Scan for the cell matching the given text and deliver its [X, Y] coordinate at center. 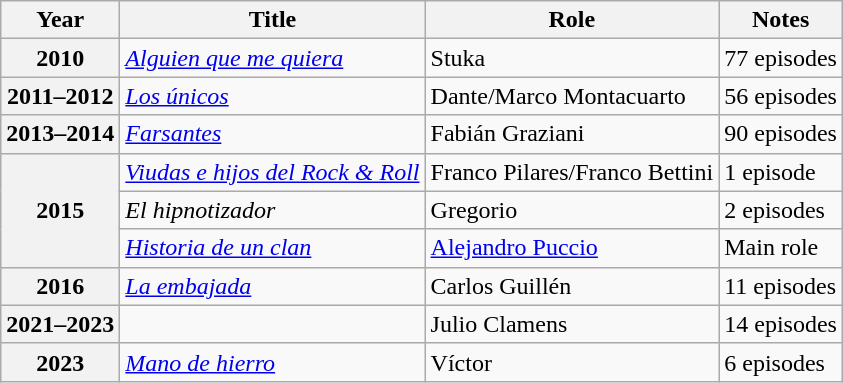
Main role [781, 248]
2010 [60, 58]
2016 [60, 286]
Julio Clamens [572, 324]
Year [60, 20]
Alguien que me quiera [272, 58]
2011–2012 [60, 96]
2 episodes [781, 210]
Role [572, 20]
56 episodes [781, 96]
77 episodes [781, 58]
11 episodes [781, 286]
2023 [60, 362]
2021–2023 [60, 324]
Alejandro Puccio [572, 248]
Dante/Marco Montacuarto [572, 96]
Los únicos [272, 96]
6 episodes [781, 362]
Farsantes [272, 134]
2015 [60, 210]
Víctor [572, 362]
Notes [781, 20]
Title [272, 20]
Viudas e hijos del Rock & Roll [272, 172]
Mano de hierro [272, 362]
Carlos Guillén [572, 286]
90 episodes [781, 134]
1 episode [781, 172]
Stuka [572, 58]
Fabián Graziani [572, 134]
14 episodes [781, 324]
La embajada [272, 286]
Gregorio [572, 210]
Historia de un clan [272, 248]
El hipnotizador [272, 210]
Franco Pilares/Franco Bettini [572, 172]
2013–2014 [60, 134]
